Identify which cell holds the provided text, then report its (X, Y) central coordinate. 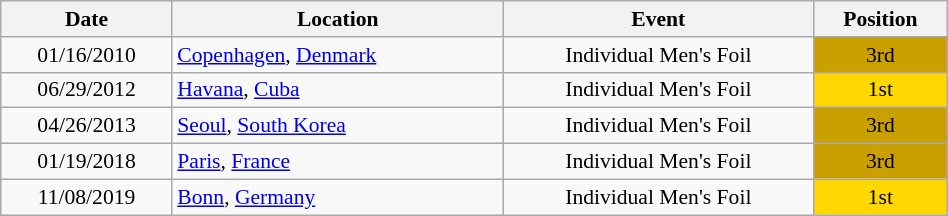
Event (658, 19)
Paris, France (338, 162)
Havana, Cuba (338, 90)
Bonn, Germany (338, 197)
06/29/2012 (87, 90)
Date (87, 19)
04/26/2013 (87, 126)
Position (881, 19)
01/19/2018 (87, 162)
Seoul, South Korea (338, 126)
01/16/2010 (87, 55)
Location (338, 19)
11/08/2019 (87, 197)
Copenhagen, Denmark (338, 55)
